Identify which cell holds the provided text, then report its (x, y) central coordinate. 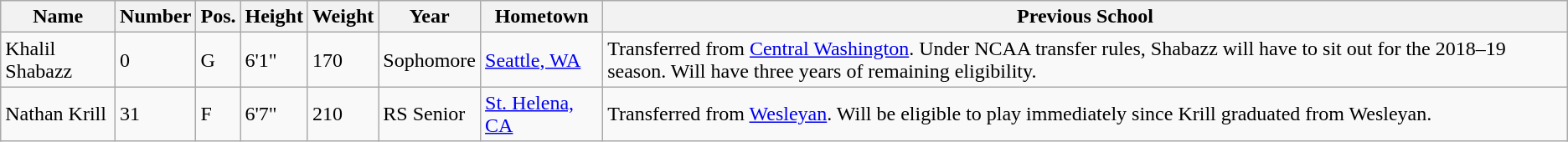
St. Helena, CA (542, 114)
Hometown (542, 17)
Year (430, 17)
6'7" (274, 114)
F (218, 114)
Seattle, WA (542, 60)
Sophomore (430, 60)
Transferred from Wesleyan. Will be eligible to play immediately since Krill graduated from Wesleyan. (1086, 114)
Pos. (218, 17)
Weight (343, 17)
Number (156, 17)
6'1" (274, 60)
Previous School (1086, 17)
Name (59, 17)
Khalil Shabazz (59, 60)
Height (274, 17)
RS Senior (430, 114)
31 (156, 114)
170 (343, 60)
0 (156, 60)
G (218, 60)
Nathan Krill (59, 114)
210 (343, 114)
